Pinpoint the cell where the given text exists, returning its [X, Y] midpoint coordinate. 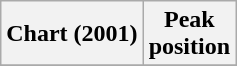
Chart (2001) [72, 34]
Peakposition [189, 34]
